From the cell containing the given text, extract its center point as (x, y) coordinate. 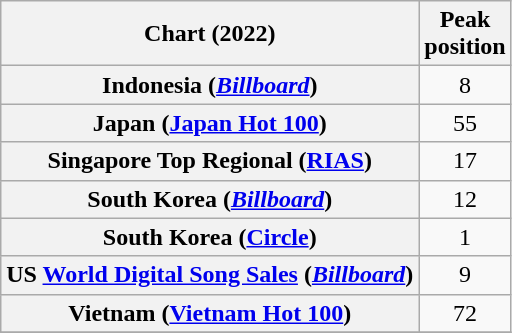
Indonesia (Billboard) (210, 85)
Singapore Top Regional (RIAS) (210, 161)
1 (465, 237)
9 (465, 275)
Vietnam (Vietnam Hot 100) (210, 313)
12 (465, 199)
8 (465, 85)
72 (465, 313)
Peakposition (465, 34)
Chart (2022) (210, 34)
55 (465, 123)
South Korea (Circle) (210, 237)
17 (465, 161)
South Korea (Billboard) (210, 199)
Japan (Japan Hot 100) (210, 123)
US World Digital Song Sales (Billboard) (210, 275)
